Capture the cell that displays the provided text and extract its [x, y] central coordinate. 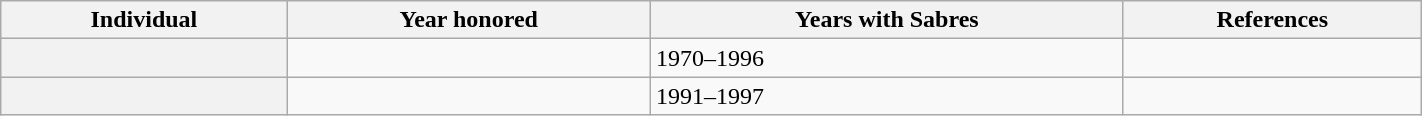
1970–1996 [886, 58]
Individual [144, 20]
1991–1997 [886, 96]
Year honored [468, 20]
References [1272, 20]
Years with Sabres [886, 20]
